From the cell containing the given text, extract its center point as [x, y] coordinate. 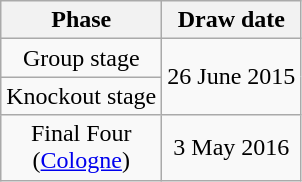
26 June 2015 [232, 77]
Phase [82, 20]
Knockout stage [82, 96]
Draw date [232, 20]
3 May 2016 [232, 148]
Group stage [82, 58]
Final Four(Cologne) [82, 148]
